Determine the (x, y) coordinate at the center of the cell enclosing the given text.  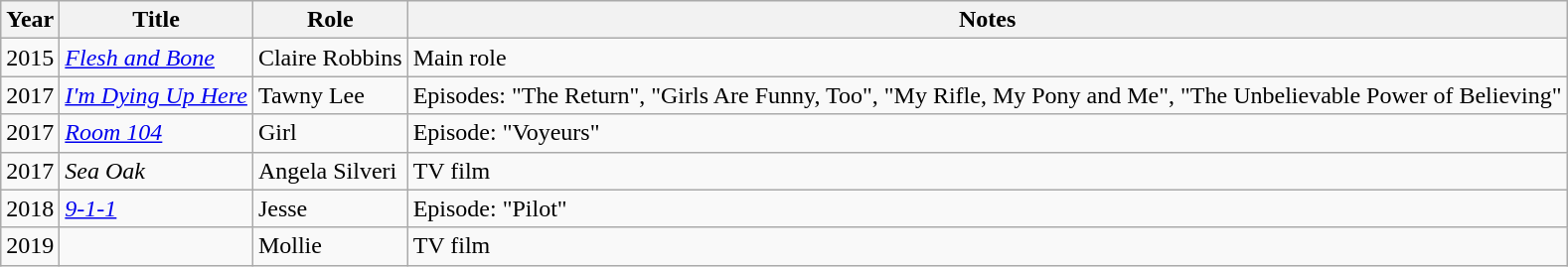
Jesse (330, 208)
Flesh and Bone (157, 58)
Claire Robbins (330, 58)
2018 (30, 208)
Title (157, 20)
Year (30, 20)
Episodes: "The Return", "Girls Are Funny, Too", "My Rifle, My Pony and Me", "The Unbelievable Power of Believing" (988, 95)
Angela Silveri (330, 171)
Sea Oak (157, 171)
Mollie (330, 246)
Tawny Lee (330, 95)
2019 (30, 246)
I'm Dying Up Here (157, 95)
Notes (988, 20)
Room 104 (157, 133)
Role (330, 20)
Episode: "Pilot" (988, 208)
2015 (30, 58)
9-1-1 (157, 208)
Episode: "Voyeurs" (988, 133)
Main role (988, 58)
Girl (330, 133)
